Find where the given text appears and provide that cell's center as [x, y] coordinate. 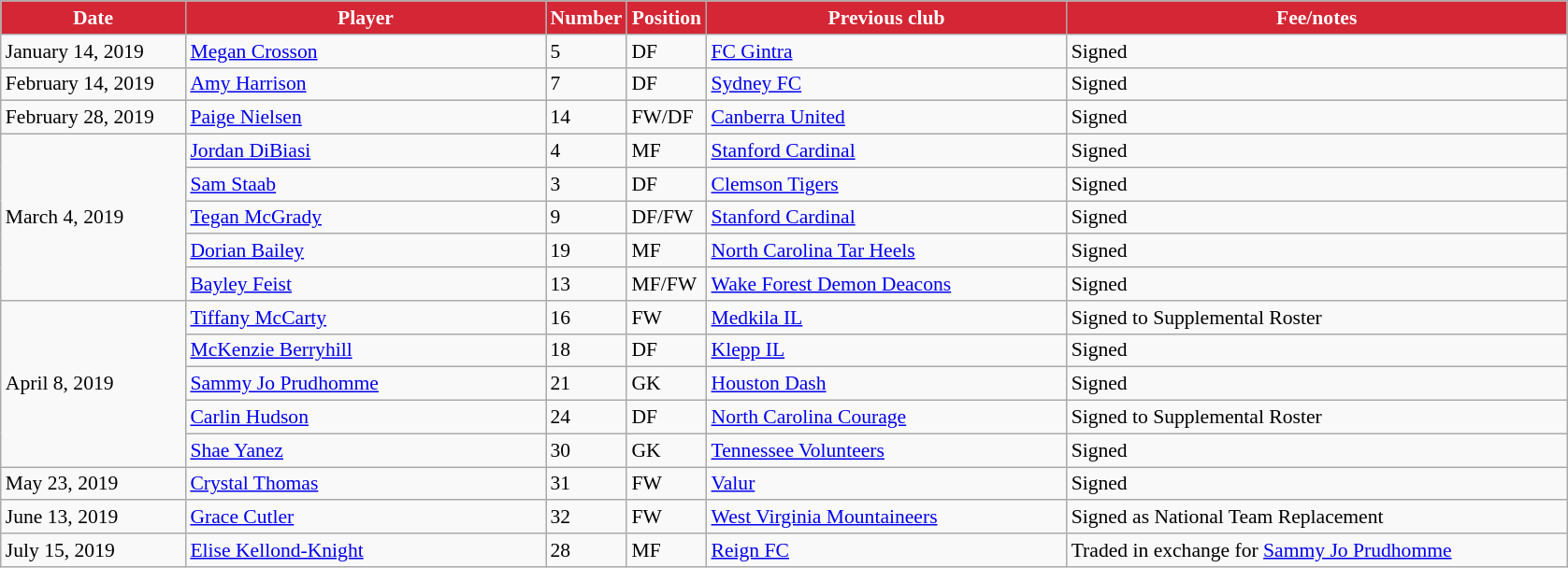
Medkila IL [886, 318]
Sam Staab [365, 184]
9 [587, 218]
21 [587, 384]
19 [587, 251]
North Carolina Courage [886, 418]
Tennessee Volunteers [886, 450]
Player [365, 18]
Valur [886, 484]
16 [587, 318]
Bayley Feist [365, 284]
Position [666, 18]
Clemson Tigers [886, 184]
Canberra United [886, 118]
FW/DF [666, 118]
Fee/notes [1316, 18]
MF/FW [666, 284]
DF/FW [666, 218]
February 28, 2019 [94, 118]
31 [587, 484]
Carlin Hudson [365, 418]
July 15, 2019 [94, 550]
Dorian Bailey [365, 251]
3 [587, 184]
14 [587, 118]
28 [587, 550]
Traded in exchange for Sammy Jo Prudhomme [1316, 550]
Signed as National Team Replacement [1316, 518]
March 4, 2019 [94, 218]
Date [94, 18]
Klepp IL [886, 350]
Tegan McGrady [365, 218]
Tiffany McCarty [365, 318]
Paige Nielsen [365, 118]
February 14, 2019 [94, 84]
West Virginia Mountaineers [886, 518]
FC Gintra [886, 51]
13 [587, 284]
Amy Harrison [365, 84]
Reign FC [886, 550]
Sammy Jo Prudhomme [365, 384]
Shae Yanez [365, 450]
Jordan DiBiasi [365, 151]
Crystal Thomas [365, 484]
Elise Kellond-Knight [365, 550]
May 23, 2019 [94, 484]
April 8, 2019 [94, 384]
McKenzie Berryhill [365, 350]
5 [587, 51]
Houston Dash [886, 384]
Sydney FC [886, 84]
January 14, 2019 [94, 51]
7 [587, 84]
Previous club [886, 18]
24 [587, 418]
Number [587, 18]
North Carolina Tar Heels [886, 251]
Grace Cutler [365, 518]
30 [587, 450]
June 13, 2019 [94, 518]
4 [587, 151]
32 [587, 518]
18 [587, 350]
Wake Forest Demon Deacons [886, 284]
Megan Crosson [365, 51]
